Provide the [X, Y] coordinate of the cell's center where the given text is located.  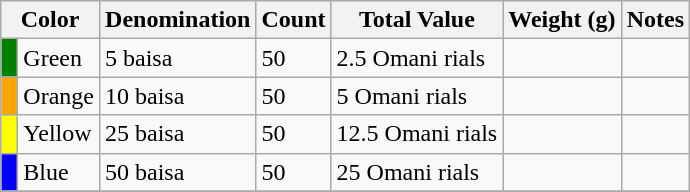
10 baisa [178, 96]
Color [50, 20]
12.5 Omani rials [417, 134]
Blue [59, 172]
5 baisa [178, 58]
Yellow [59, 134]
Orange [59, 96]
25 baisa [178, 134]
Weight (g) [562, 20]
Count [294, 20]
5 Omani rials [417, 96]
Green [59, 58]
Notes [655, 20]
Denomination [178, 20]
50 baisa [178, 172]
Total Value [417, 20]
25 Omani rials [417, 172]
2.5 Omani rials [417, 58]
